Locate the cell with the specified text and output its [X, Y] center coordinate. 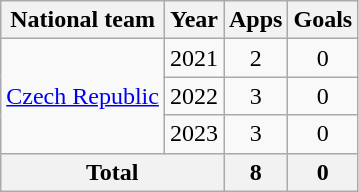
National team [83, 20]
2023 [194, 134]
Goals [323, 20]
2022 [194, 96]
Year [194, 20]
2 [256, 58]
Czech Republic [83, 96]
2021 [194, 58]
Apps [256, 20]
Total [112, 172]
8 [256, 172]
